Capture the cell that displays the provided text and extract its (x, y) central coordinate. 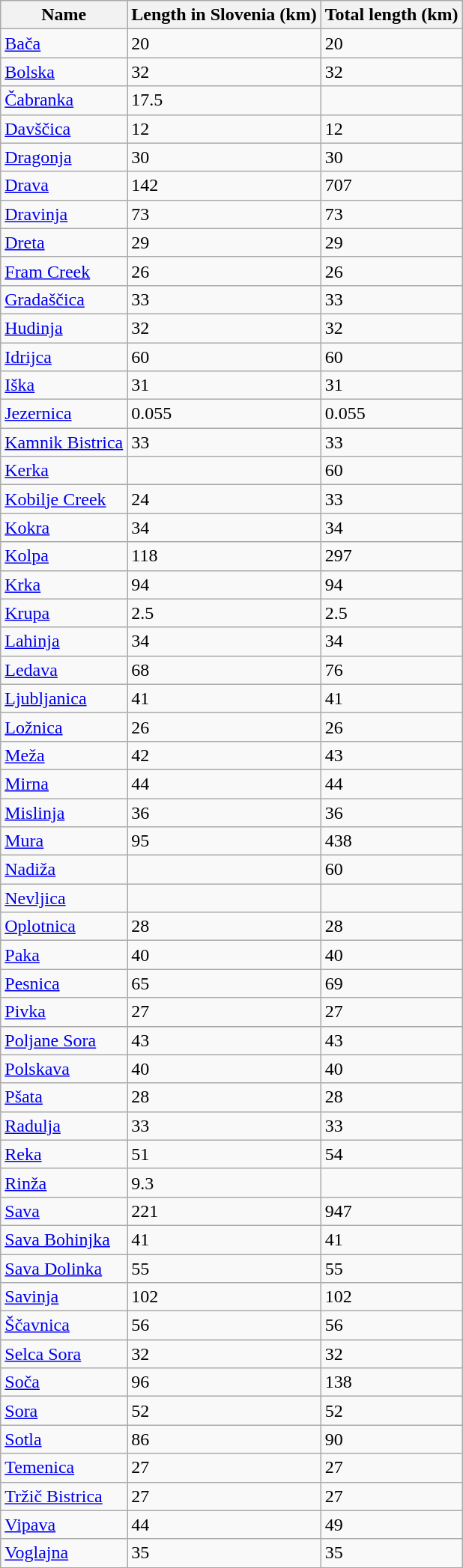
Mirna (64, 784)
Rinža (64, 1183)
Fram Creek (64, 271)
Sotla (64, 1439)
Sava (64, 1211)
Vipava (64, 1525)
24 (224, 499)
17.5 (224, 100)
Davščica (64, 129)
Hudinja (64, 328)
Savinja (64, 1297)
Length in Slovenia (km) (224, 15)
Selca Sora (64, 1354)
Drava (64, 186)
Dreta (64, 242)
Ljubljanica (64, 698)
Paka (64, 955)
Nevljica (64, 898)
Voglajna (64, 1553)
Lahinja (64, 641)
707 (391, 186)
Temenica (64, 1468)
Sava Bohinjka (64, 1239)
Krupa (64, 613)
Sava Dolinka (64, 1269)
96 (224, 1382)
Ščavnica (64, 1326)
Pšata (64, 1097)
Nadiža (64, 870)
49 (391, 1525)
Čabranka (64, 100)
Krka (64, 585)
221 (224, 1211)
138 (391, 1382)
68 (224, 670)
Meža (64, 755)
51 (224, 1154)
42 (224, 755)
Kamnik Bistrica (64, 442)
Kobilje Creek (64, 499)
Gradaščica (64, 299)
69 (391, 983)
9.3 (224, 1183)
Poljane Sora (64, 1040)
Dravinja (64, 214)
65 (224, 983)
438 (391, 841)
Sora (64, 1411)
Bača (64, 43)
118 (224, 556)
Kolpa (64, 556)
Mura (64, 841)
Polskava (64, 1069)
Pivka (64, 1012)
Kerka (64, 471)
Tržič Bistrica (64, 1496)
Total length (km) (391, 15)
Idrijca (64, 357)
76 (391, 670)
Name (64, 15)
Oplotnica (64, 927)
Mislinja (64, 812)
95 (224, 841)
Ložnica (64, 727)
86 (224, 1439)
90 (391, 1439)
Iška (64, 385)
Jezernica (64, 414)
947 (391, 1211)
Soča (64, 1382)
Reka (64, 1154)
Bolska (64, 72)
54 (391, 1154)
142 (224, 186)
Ledava (64, 670)
Kokra (64, 528)
Radulja (64, 1126)
Dragonja (64, 157)
297 (391, 556)
Pesnica (64, 983)
